Find where the given text appears and provide that cell's center as [x, y] coordinate. 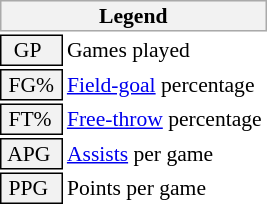
Points per game [166, 188]
Games played [166, 50]
Legend [134, 16]
PPG [31, 188]
APG [31, 154]
Field-goal percentage [166, 85]
Free-throw percentage [166, 120]
Assists per game [166, 154]
FG% [31, 85]
GP [31, 50]
FT% [31, 120]
